Pinpoint the cell where the given text exists, returning its [x, y] midpoint coordinate. 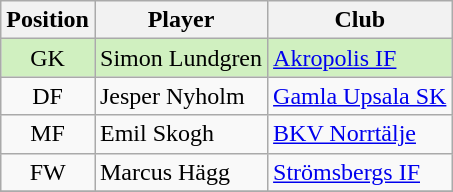
Player [180, 20]
DF [48, 96]
Strömsbergs IF [360, 172]
Simon Lundgren [180, 58]
BKV Norrtälje [360, 134]
Emil Skogh [180, 134]
Gamla Upsala SK [360, 96]
Position [48, 20]
Club [360, 20]
GK [48, 58]
Jesper Nyholm [180, 96]
FW [48, 172]
MF [48, 134]
Marcus Hägg [180, 172]
Akropolis IF [360, 58]
